Capture the cell that displays the provided text and extract its (X, Y) central coordinate. 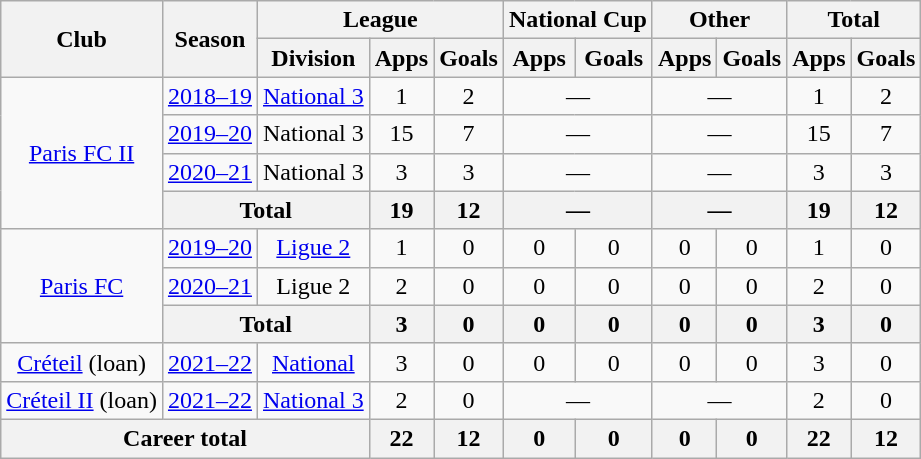
League (380, 20)
Paris FC II (82, 153)
Other (719, 20)
Season (210, 39)
2018–19 (210, 96)
National (313, 362)
Paris FC (82, 286)
Career total (185, 438)
Créteil II (loan) (82, 400)
Division (313, 58)
National Cup (578, 20)
Club (82, 39)
Créteil (loan) (82, 362)
